Return the (x, y) coordinate for the center point of the cell that contains the specified text.  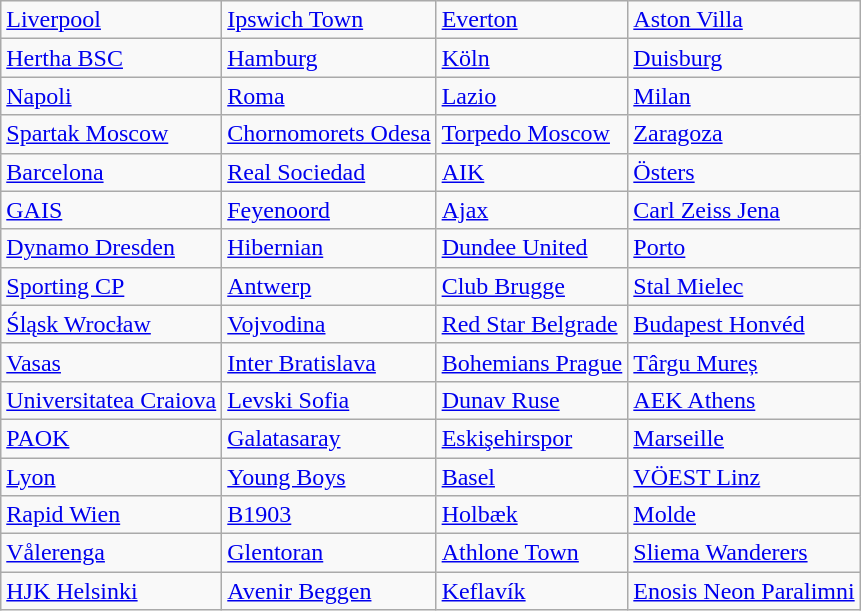
Basel (532, 477)
Red Star Belgrade (532, 324)
Hamburg (329, 58)
Torpedo Moscow (532, 134)
Napoli (112, 96)
Duisburg (744, 58)
Spartak Moscow (112, 134)
Köln (532, 58)
Vasas (112, 362)
Bohemians Prague (532, 362)
Carl Zeiss Jena (744, 210)
Ajax (532, 210)
Antwerp (329, 286)
Lazio (532, 96)
Molde (744, 515)
HJK Helsinki (112, 591)
AEK Athens (744, 400)
Inter Bratislava (329, 362)
VÖEST Linz (744, 477)
Enosis Neon Paralimni (744, 591)
Sporting CP (112, 286)
Zaragoza (744, 134)
Śląsk Wrocław (112, 324)
Ipswich Town (329, 20)
Chornomorets Odesa (329, 134)
Glentoran (329, 553)
GAIS (112, 210)
Sliema Wanderers (744, 553)
Young Boys (329, 477)
Hibernian (329, 248)
Roma (329, 96)
Vojvodina (329, 324)
Budapest Honvéd (744, 324)
Real Sociedad (329, 172)
Târgu Mureș (744, 362)
Milan (744, 96)
Porto (744, 248)
Eskişehirspor (532, 438)
Liverpool (112, 20)
Östers (744, 172)
Dynamo Dresden (112, 248)
Athlone Town (532, 553)
Marseille (744, 438)
Vålerenga (112, 553)
Galatasaray (329, 438)
Rapid Wien (112, 515)
Everton (532, 20)
Aston Villa (744, 20)
B1903 (329, 515)
Dundee United (532, 248)
Dunav Ruse (532, 400)
Feyenoord (329, 210)
Levski Sofia (329, 400)
Hertha BSC (112, 58)
Holbæk (532, 515)
Keflavík (532, 591)
Stal Mielec (744, 286)
Avenir Beggen (329, 591)
AIK (532, 172)
PAOK (112, 438)
Barcelona (112, 172)
Club Brugge (532, 286)
Universitatea Craiova (112, 400)
Lyon (112, 477)
